Output the [x, y] coordinate of the center of the cell containing the given text.  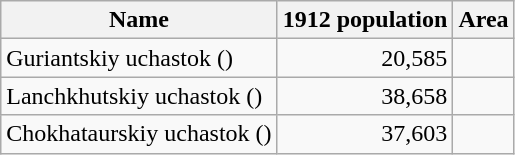
Lanchkhutskiy uchastok () [139, 96]
Area [484, 20]
37,603 [365, 134]
Name [139, 20]
38,658 [365, 96]
Chokhataurskiy uchastok () [139, 134]
20,585 [365, 58]
1912 population [365, 20]
Guriantskiy uchastok () [139, 58]
